Detect which cell encompasses the target text, then output its [X, Y] center coordinate. 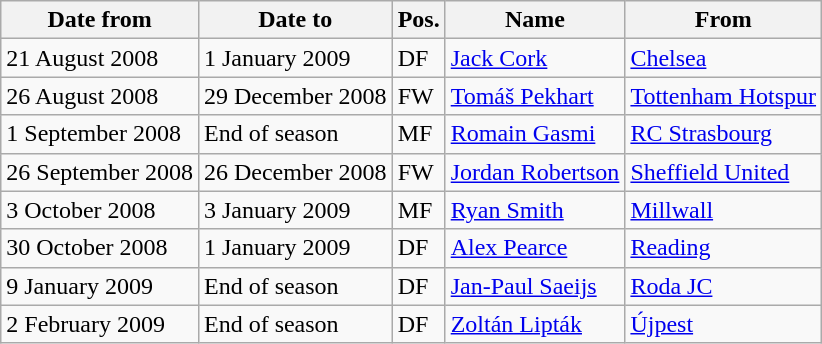
21 August 2008 [100, 58]
26 December 2008 [295, 172]
RC Strasbourg [724, 134]
3 October 2008 [100, 210]
Millwall [724, 210]
Romain Gasmi [535, 134]
Pos. [418, 20]
Jack Cork [535, 58]
Ryan Smith [535, 210]
Date from [100, 20]
Újpest [724, 324]
30 October 2008 [100, 248]
Jordan Robertson [535, 172]
Sheffield United [724, 172]
Roda JC [724, 286]
26 September 2008 [100, 172]
26 August 2008 [100, 96]
Tottenham Hotspur [724, 96]
Chelsea [724, 58]
Date to [295, 20]
Tomáš Pekhart [535, 96]
1 September 2008 [100, 134]
Alex Pearce [535, 248]
2 February 2009 [100, 324]
Reading [724, 248]
Jan-Paul Saeijs [535, 286]
3 January 2009 [295, 210]
From [724, 20]
9 January 2009 [100, 286]
29 December 2008 [295, 96]
Zoltán Lipták [535, 324]
Name [535, 20]
